Identify which cell holds the provided text, then report its [x, y] central coordinate. 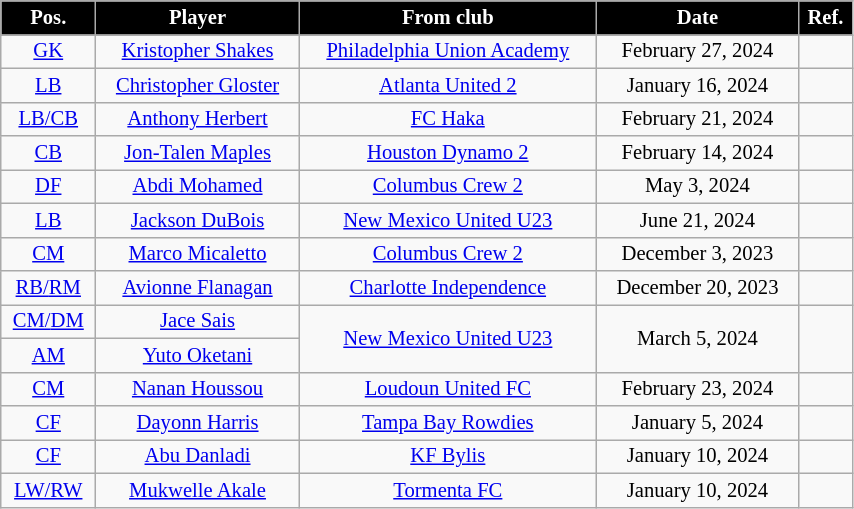
Marco Micaletto [198, 254]
Tormenta FC [448, 490]
February 27, 2024 [697, 51]
March 5, 2024 [697, 338]
Loudoun United FC [448, 389]
Charlotte Independence [448, 287]
CB [48, 153]
Houston Dynamo 2 [448, 153]
December 20, 2023 [697, 287]
January 5, 2024 [697, 423]
Jackson DuBois [198, 220]
AM [48, 355]
Anthony Herbert [198, 119]
Dayonn Harris [198, 423]
LB/CB [48, 119]
June 21, 2024 [697, 220]
Jon-Talen Maples [198, 153]
From club [448, 17]
Player [198, 17]
LW/RW [48, 490]
Abu Danladi [198, 456]
Abdi Mohamed [198, 186]
Tampa Bay Rowdies [448, 423]
Date [697, 17]
Nanan Houssou [198, 389]
Jace Sais [198, 321]
RB/RM [48, 287]
GK [48, 51]
Kristopher Shakes [198, 51]
KF Bylis [448, 456]
May 3, 2024 [697, 186]
Atlanta United 2 [448, 85]
CM/DM [48, 321]
February 21, 2024 [697, 119]
Mukwelle Akale [198, 490]
Pos. [48, 17]
Yuto Oketani [198, 355]
January 16, 2024 [697, 85]
FC Haka [448, 119]
Philadelphia Union Academy [448, 51]
February 23, 2024 [697, 389]
February 14, 2024 [697, 153]
Ref. [825, 17]
DF [48, 186]
Christopher Gloster [198, 85]
December 3, 2023 [697, 254]
Avionne Flanagan [198, 287]
